Return (x, y) of the center of cell containing provided text 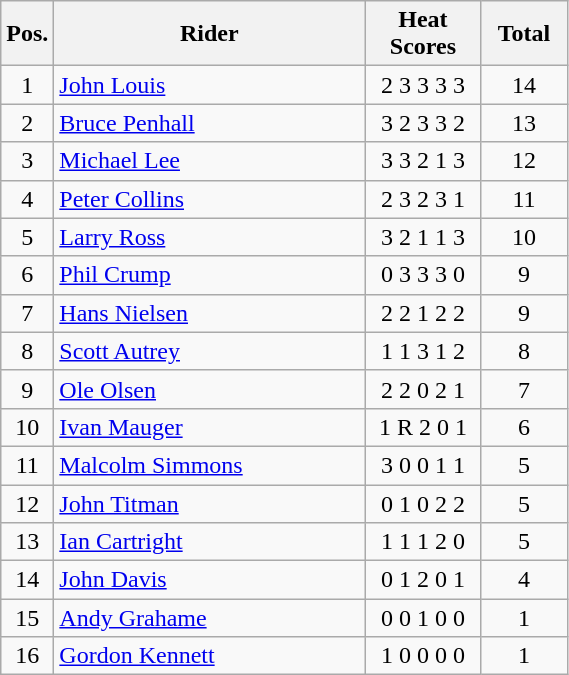
Heat Scores (423, 34)
Peter Collins (210, 199)
Malcolm Simmons (210, 465)
3 (28, 161)
Andy Grahame (210, 618)
15 (28, 618)
Bruce Penhall (210, 123)
3 2 1 1 3 (423, 237)
3 3 2 1 3 (423, 161)
Phil Crump (210, 275)
3 2 3 3 2 (423, 123)
1 R 2 0 1 (423, 427)
2 (28, 123)
16 (28, 656)
2 3 2 3 1 (423, 199)
0 1 0 2 2 (423, 503)
1 1 3 1 2 (423, 351)
2 2 1 2 2 (423, 313)
1 0 0 0 0 (423, 656)
0 3 3 3 0 (423, 275)
0 1 2 0 1 (423, 580)
Scott Autrey (210, 351)
Total (524, 34)
Michael Lee (210, 161)
Ole Olsen (210, 389)
Larry Ross (210, 237)
Ian Cartright (210, 542)
Rider (210, 34)
1 1 1 2 0 (423, 542)
John Louis (210, 85)
John Titman (210, 503)
2 2 0 2 1 (423, 389)
0 0 1 0 0 (423, 618)
2 3 3 3 3 (423, 85)
3 0 0 1 1 (423, 465)
Gordon Kennett (210, 656)
Ivan Mauger (210, 427)
Hans Nielsen (210, 313)
John Davis (210, 580)
Pos. (28, 34)
